Output the [x, y] coordinate of the center of the cell containing the given text.  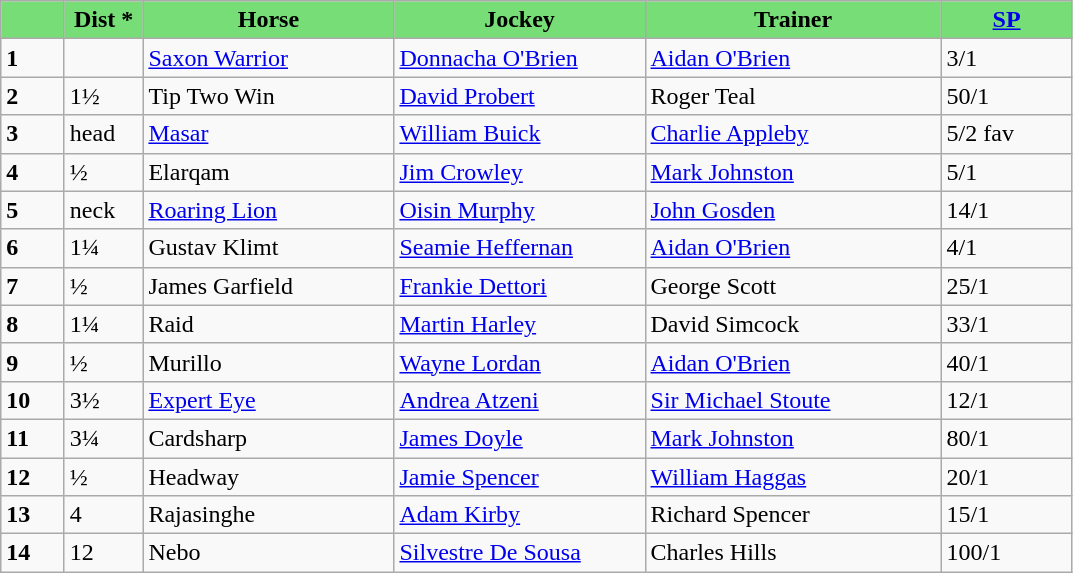
James Doyle [520, 438]
Seamie Heffernan [520, 248]
14 [33, 553]
Adam Kirby [520, 515]
Roger Teal [793, 96]
20/1 [1006, 477]
Murillo [268, 362]
8 [33, 324]
Elarqam [268, 172]
Horse [268, 20]
40/1 [1006, 362]
Richard Spencer [793, 515]
3 [33, 134]
Roaring Lion [268, 210]
10 [33, 400]
2 [33, 96]
50/1 [1006, 96]
James Garfield [268, 286]
John Gosden [793, 210]
5 [33, 210]
Andrea Atzeni [520, 400]
Sir Michael Stoute [793, 400]
William Haggas [793, 477]
7 [33, 286]
Jockey [520, 20]
3½ [104, 400]
George Scott [793, 286]
11 [33, 438]
1 [33, 58]
David Probert [520, 96]
Silvestre De Sousa [520, 553]
3¼ [104, 438]
1½ [104, 96]
Nebo [268, 553]
Tip Two Win [268, 96]
Dist * [104, 20]
Frankie Dettori [520, 286]
9 [33, 362]
neck [104, 210]
5/2 fav [1006, 134]
13 [33, 515]
Wayne Lordan [520, 362]
33/1 [1006, 324]
14/1 [1006, 210]
Donnacha O'Brien [520, 58]
Trainer [793, 20]
3/1 [1006, 58]
4/1 [1006, 248]
Jim Crowley [520, 172]
head [104, 134]
SP [1006, 20]
David Simcock [793, 324]
Saxon Warrior [268, 58]
80/1 [1006, 438]
William Buick [520, 134]
Charles Hills [793, 553]
6 [33, 248]
5/1 [1006, 172]
Jamie Spencer [520, 477]
15/1 [1006, 515]
25/1 [1006, 286]
100/1 [1006, 553]
Rajasinghe [268, 515]
Headway [268, 477]
Gustav Klimt [268, 248]
Oisin Murphy [520, 210]
Cardsharp [268, 438]
Martin Harley [520, 324]
12/1 [1006, 400]
Charlie Appleby [793, 134]
Raid [268, 324]
Masar [268, 134]
Expert Eye [268, 400]
